Pinpoint the cell where the given text exists, returning its (X, Y) midpoint coordinate. 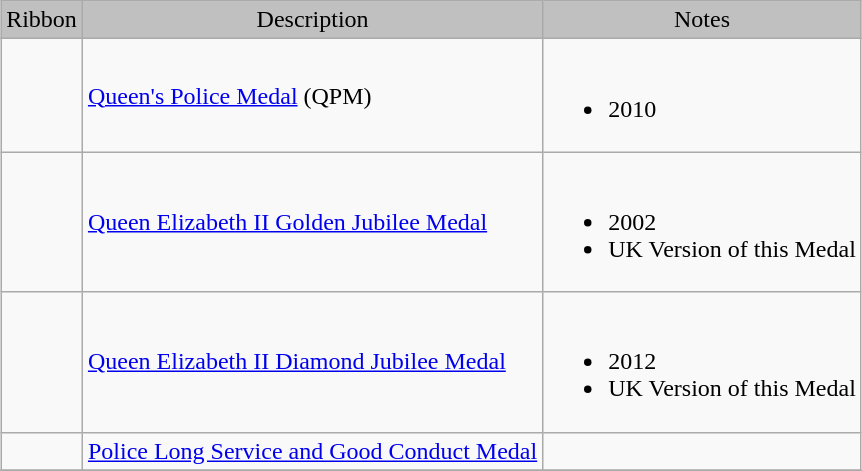
Description (312, 20)
Police Long Service and Good Conduct Medal (312, 451)
Notes (702, 20)
2010 (702, 96)
Queen Elizabeth II Diamond Jubilee Medal (312, 362)
2012UK Version of this Medal (702, 362)
2002UK Version of this Medal (702, 222)
Queen's Police Medal (QPM) (312, 96)
Ribbon (42, 20)
Queen Elizabeth II Golden Jubilee Medal (312, 222)
